Scan for the cell matching the given text and deliver its (x, y) coordinate at center. 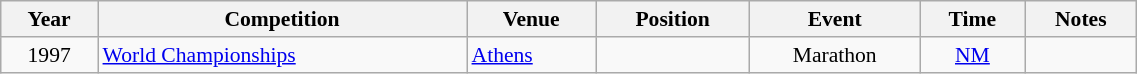
1997 (50, 55)
Notes (1081, 19)
Competition (282, 19)
Time (972, 19)
Athens (530, 55)
World Championships (282, 55)
Event (834, 19)
Marathon (834, 55)
Year (50, 19)
Venue (530, 19)
NM (972, 55)
Position (672, 19)
